Output the (X, Y) coordinate of the center of the cell containing the given text.  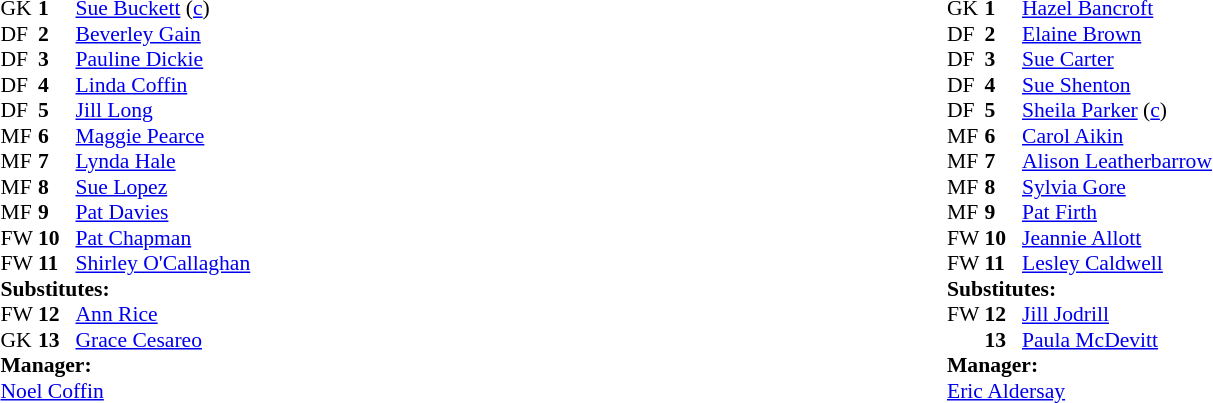
Pat Davies (164, 213)
Beverley Gain (164, 34)
Elaine Brown (1117, 34)
Jeannie Allott (1117, 238)
Lesley Caldwell (1117, 263)
Sylvia Gore (1117, 187)
Sue Lopez (164, 187)
GK (19, 340)
Sue Shenton (1117, 85)
Sheila Parker (c) (1117, 111)
Pat Firth (1117, 213)
Jill Jodrill (1117, 315)
Sue Carter (1117, 59)
Ann Rice (164, 315)
Alison Leatherbarrow (1117, 161)
Maggie Pearce (164, 136)
Carol Aikin (1117, 136)
Lynda Hale (164, 161)
Shirley O'Callaghan (164, 263)
Linda Coffin (164, 85)
Pat Chapman (164, 238)
Jill Long (164, 111)
Paula McDevitt (1117, 340)
Grace Cesareo (164, 340)
Pauline Dickie (164, 59)
